Pinpoint the cell where the given text exists, returning its [X, Y] midpoint coordinate. 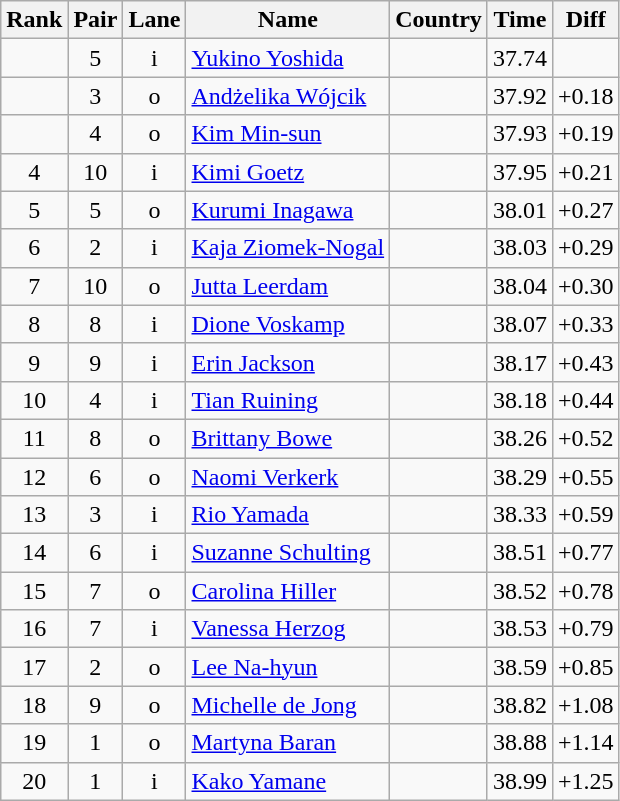
Lee Na-hyun [288, 667]
14 [34, 553]
20 [34, 781]
Dione Voskamp [288, 324]
+0.30 [586, 286]
+0.77 [586, 553]
11 [34, 438]
Andżelika Wójcik [288, 96]
38.59 [520, 667]
18 [34, 705]
Suzanne Schulting [288, 553]
+0.33 [586, 324]
Brittany Bowe [288, 438]
38.51 [520, 553]
+0.44 [586, 400]
38.52 [520, 591]
+0.59 [586, 515]
Kurumi Inagawa [288, 210]
37.93 [520, 134]
38.17 [520, 362]
38.04 [520, 286]
+0.21 [586, 172]
+0.18 [586, 96]
Martyna Baran [288, 743]
Lane [154, 20]
16 [34, 629]
+0.27 [586, 210]
38.33 [520, 515]
+1.14 [586, 743]
38.03 [520, 248]
38.99 [520, 781]
15 [34, 591]
19 [34, 743]
38.01 [520, 210]
Vanessa Herzog [288, 629]
Kim Min-sun [288, 134]
38.88 [520, 743]
Time [520, 20]
+0.43 [586, 362]
Rio Yamada [288, 515]
Kaja Ziomek-Nogal [288, 248]
Name [288, 20]
Diff [586, 20]
13 [34, 515]
37.92 [520, 96]
12 [34, 477]
38.82 [520, 705]
+0.19 [586, 134]
38.26 [520, 438]
Erin Jackson [288, 362]
Kako Yamane [288, 781]
Rank [34, 20]
37.95 [520, 172]
+0.55 [586, 477]
Naomi Verkerk [288, 477]
38.29 [520, 477]
Kimi Goetz [288, 172]
38.18 [520, 400]
+0.52 [586, 438]
Jutta Leerdam [288, 286]
37.74 [520, 58]
38.07 [520, 324]
+0.79 [586, 629]
Yukino Yoshida [288, 58]
38.53 [520, 629]
Michelle de Jong [288, 705]
+0.78 [586, 591]
Carolina Hiller [288, 591]
+0.85 [586, 667]
Tian Ruining [288, 400]
+1.25 [586, 781]
+0.29 [586, 248]
+1.08 [586, 705]
Country [439, 20]
Pair [96, 20]
17 [34, 667]
